Find where the given text appears and provide that cell's center as (X, Y) coordinate. 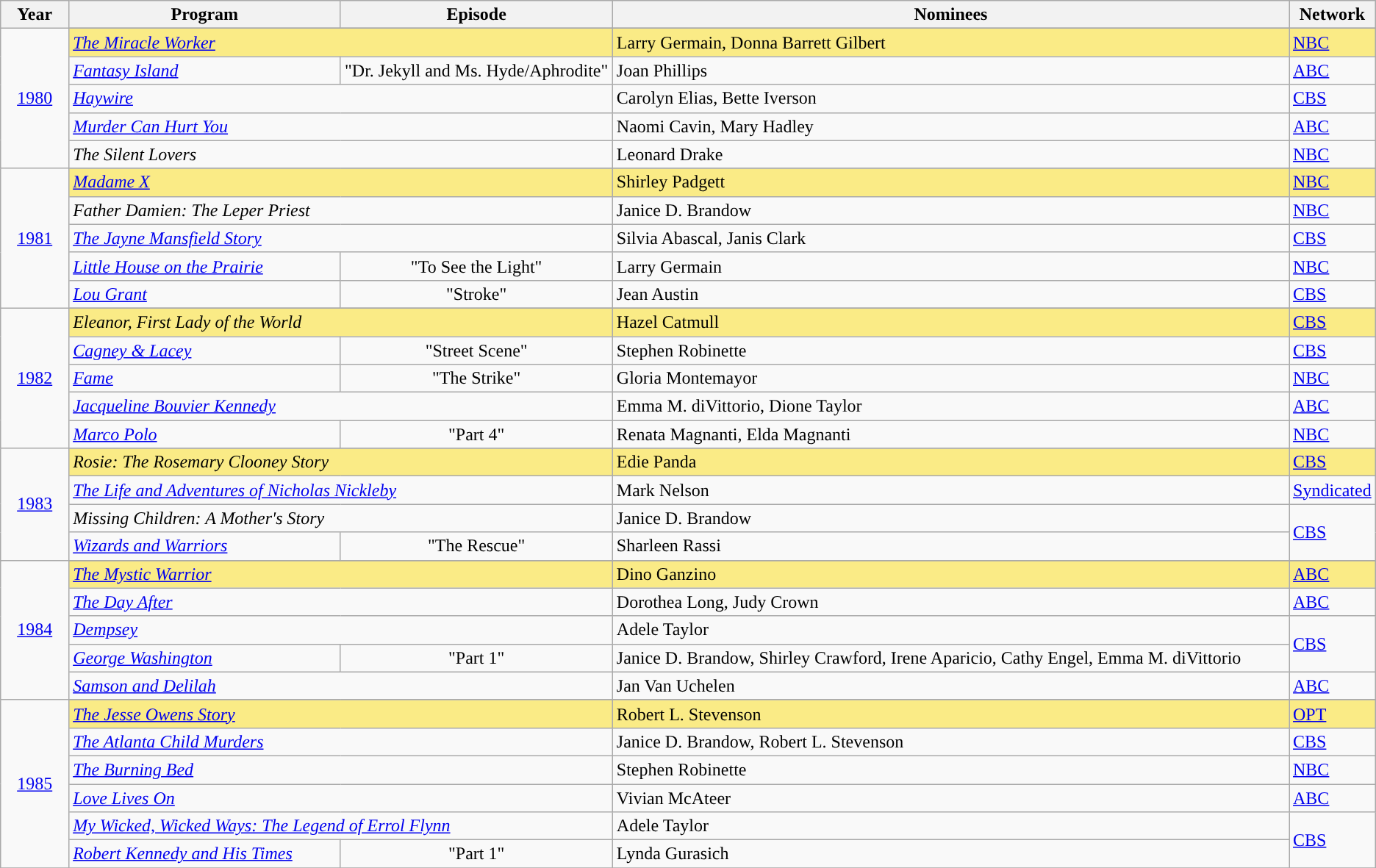
Hazel Catmull (950, 322)
Program (204, 15)
Silvia Abascal, Janis Clark (950, 238)
The Silent Lovers (341, 154)
Year (35, 15)
The Day After (341, 602)
Janice D. Brandow, Shirley Crawford, Irene Aparicio, Cathy Engel, Emma M. diVittorio (950, 658)
The Burning Bed (341, 770)
"Street Scene" (476, 351)
Cagney & Lacey (204, 351)
1983 (35, 504)
Haywire (341, 98)
Eleanor, First Lady of the World (341, 322)
Love Lives On (341, 797)
The Jayne Mansfield Story (341, 238)
Naomi Cavin, Mary Hadley (950, 126)
Robert L. Stevenson (950, 714)
Larry Germain, Donna Barrett Gilbert (950, 43)
Lou Grant (204, 294)
The Mystic Warrior (341, 574)
"To See the Light" (476, 266)
The Life and Adventures of Nicholas Nickleby (341, 490)
Rosie: The Rosemary Clooney Story (341, 462)
Little House on the Prairie (204, 266)
Gloria Montemayor (950, 379)
Fantasy Island (204, 71)
The Jesse Owens Story (341, 714)
Jacqueline Bouvier Kennedy (341, 406)
"The Strike" (476, 379)
"Part 4" (476, 434)
Mark Nelson (950, 490)
Missing Children: A Mother's Story (341, 518)
Murder Can Hurt You (341, 126)
Marco Polo (204, 434)
Episode (476, 15)
Dempsey (341, 630)
1982 (35, 378)
1985 (35, 783)
My Wicked, Wicked Ways: The Legend of Errol Flynn (341, 826)
The Atlanta Child Murders (341, 742)
Robert Kennedy and His Times (204, 854)
Larry Germain (950, 266)
Renata Magnanti, Elda Magnanti (950, 434)
The Miracle Worker (341, 43)
Joan Phillips (950, 71)
Wizards and Warriors (204, 546)
"Dr. Jekyll and Ms. Hyde/Aphrodite" (476, 71)
"Stroke" (476, 294)
Nominees (950, 15)
Vivian McAteer (950, 797)
Fame (204, 379)
Edie Panda (950, 462)
1980 (35, 98)
Sharleen Rassi (950, 546)
Lynda Gurasich (950, 854)
"The Rescue" (476, 546)
Carolyn Elias, Bette Iverson (950, 98)
Network (1333, 15)
Emma M. diVittorio, Dione Taylor (950, 406)
Jean Austin (950, 294)
Shirley Padgett (950, 182)
Dino Ganzino (950, 574)
OPT (1333, 714)
Dorothea Long, Judy Crown (950, 602)
Samson and Delilah (341, 686)
1984 (35, 630)
Father Damien: The Leper Priest (341, 210)
George Washington (204, 658)
Jan Van Uchelen (950, 686)
Madame X (341, 182)
Leonard Drake (950, 154)
Syndicated (1333, 490)
Janice D. Brandow, Robert L. Stevenson (950, 742)
1981 (35, 238)
